Output the (x, y) coordinate of the center of the cell containing the given text.  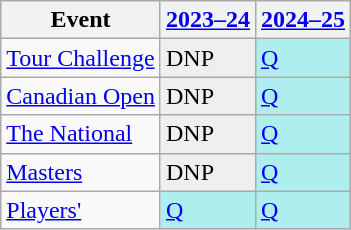
Masters (81, 172)
2023–24 (208, 20)
Tour Challenge (81, 58)
Event (81, 20)
Canadian Open (81, 96)
Players' (81, 210)
2024–25 (302, 20)
The National (81, 134)
